Search for the cell housing the specified text and yield its [x, y] center coordinate. 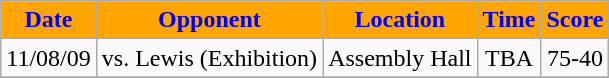
Opponent [209, 20]
Assembly Hall [400, 58]
Date [49, 20]
11/08/09 [49, 58]
vs. Lewis (Exhibition) [209, 58]
Time [509, 20]
75-40 [575, 58]
Score [575, 20]
Location [400, 20]
TBA [509, 58]
